Pinpoint the cell where the given text exists, returning its (x, y) midpoint coordinate. 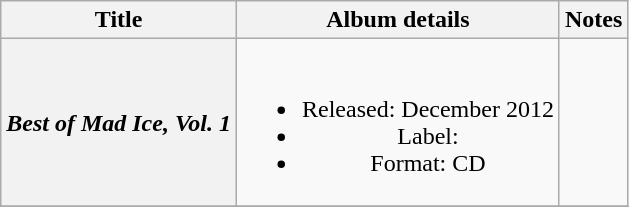
Title (119, 20)
Album details (398, 20)
Released: December 2012Label:Format: CD (398, 122)
Best of Mad Ice, Vol. 1 (119, 122)
Notes (593, 20)
